Scan for the cell matching the given text and deliver its [x, y] coordinate at center. 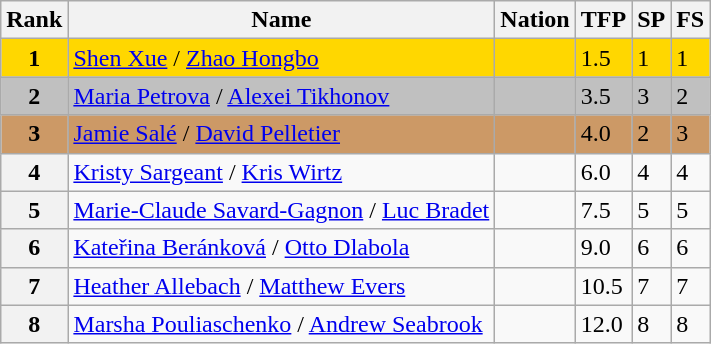
9.0 [603, 248]
3.5 [603, 96]
Marie-Claude Savard-Gagnon / Luc Bradet [282, 210]
Name [282, 20]
SP [652, 20]
7.5 [603, 210]
Kateřina Beránková / Otto Dlabola [282, 248]
Shen Xue / Zhao Hongbo [282, 58]
4.0 [603, 134]
6.0 [603, 172]
Marsha Pouliaschenko / Andrew Seabrook [282, 324]
12.0 [603, 324]
Kristy Sargeant / Kris Wirtz [282, 172]
Rank [34, 20]
Maria Petrova / Alexei Tikhonov [282, 96]
Heather Allebach / Matthew Evers [282, 286]
FS [690, 20]
Jamie Salé / David Pelletier [282, 134]
TFP [603, 20]
1.5 [603, 58]
10.5 [603, 286]
Nation [535, 20]
